For the text-containing cell, return its midpoint in (x, y) coordinate format. 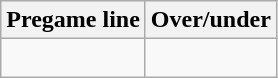
Over/under (210, 20)
Pregame line (74, 20)
